Pinpoint the cell where the given text exists, returning its (X, Y) midpoint coordinate. 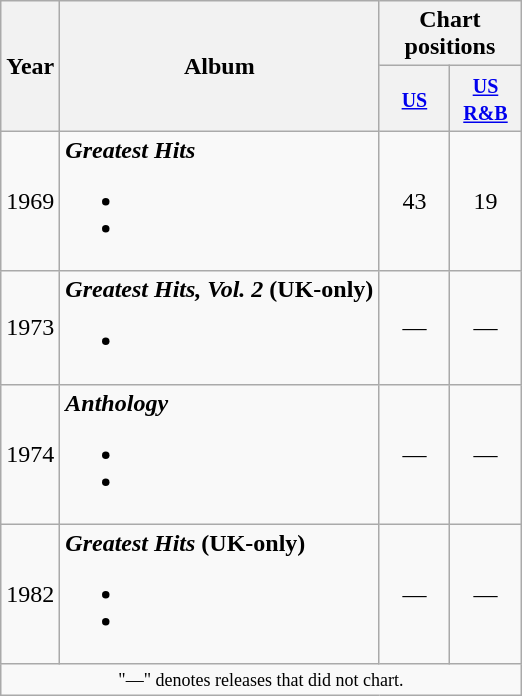
43 (414, 201)
Anthology (220, 454)
"—" denotes releases that did not chart. (261, 680)
1969 (30, 201)
US R&B (486, 98)
1974 (30, 454)
Album (220, 66)
Greatest Hits (220, 201)
1982 (30, 594)
Greatest Hits (UK-only) (220, 594)
19 (486, 201)
Greatest Hits, Vol. 2 (UK-only) (220, 328)
1973 (30, 328)
US (414, 98)
Chart positions (450, 34)
Year (30, 66)
